Extract the (x, y) coordinate from the center of the cell holding the provided text.  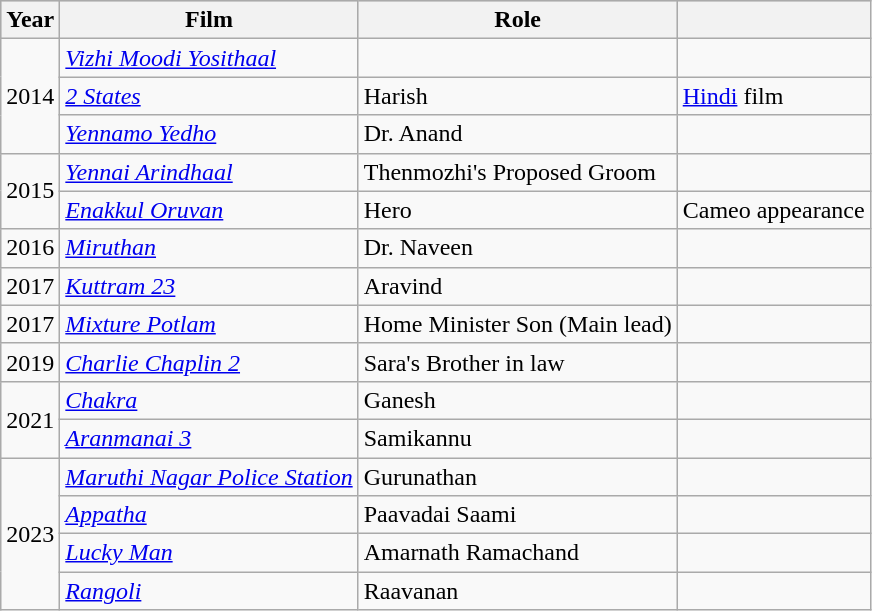
Role (518, 20)
2014 (30, 96)
Raavanan (518, 591)
Cameo appearance (774, 210)
Film (209, 20)
Dr. Naveen (518, 248)
Yennamo Yedho (209, 134)
Charlie Chaplin 2 (209, 362)
Hindi film (774, 96)
Ganesh (518, 400)
Harish (518, 96)
Paavadai Saami (518, 515)
2021 (30, 419)
Mixture Potlam (209, 324)
Home Minister Son (Main lead) (518, 324)
Year (30, 20)
Maruthi Nagar Police Station (209, 477)
Yennai Arindhaal (209, 172)
2015 (30, 191)
Hero (518, 210)
Sara's Brother in law (518, 362)
Lucky Man (209, 553)
Samikannu (518, 438)
Miruthan (209, 248)
2019 (30, 362)
Amarnath Ramachand (518, 553)
Dr. Anand (518, 134)
Chakra (209, 400)
Rangoli (209, 591)
Aravind (518, 286)
2016 (30, 248)
Gurunathan (518, 477)
Vizhi Moodi Yosithaal (209, 58)
2023 (30, 534)
Aranmanai 3 (209, 438)
Thenmozhi's Proposed Groom (518, 172)
Kuttram 23 (209, 286)
2 States (209, 96)
Appatha (209, 515)
Enakkul Oruvan (209, 210)
